Search for the cell housing the specified text and yield its [X, Y] center coordinate. 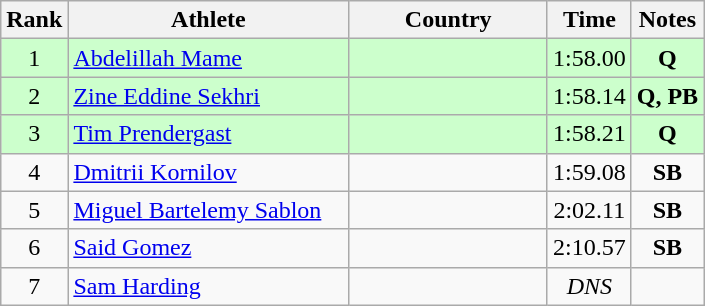
2:10.57 [589, 248]
1:58.21 [589, 134]
1:58.14 [589, 96]
Zine Eddine Sekhri [208, 96]
Q, PB [667, 96]
Miguel Bartelemy Sablon [208, 210]
5 [34, 210]
Tim Prendergast [208, 134]
1:58.00 [589, 58]
2 [34, 96]
4 [34, 172]
DNS [589, 286]
Dmitrii Kornilov [208, 172]
Sam Harding [208, 286]
Abdelillah Mame [208, 58]
3 [34, 134]
2:02.11 [589, 210]
1 [34, 58]
Rank [34, 20]
Said Gomez [208, 248]
6 [34, 248]
Country [448, 20]
Athlete [208, 20]
Notes [667, 20]
Time [589, 20]
1:59.08 [589, 172]
7 [34, 286]
